Extract the (X, Y) coordinate from the center of the cell holding the provided text.  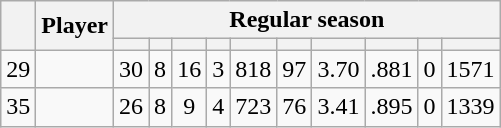
3.41 (338, 107)
16 (190, 69)
76 (294, 107)
3 (218, 69)
.881 (392, 69)
30 (132, 69)
1571 (470, 69)
4 (218, 107)
818 (254, 69)
26 (132, 107)
Player (75, 26)
29 (18, 69)
97 (294, 69)
723 (254, 107)
35 (18, 107)
1339 (470, 107)
3.70 (338, 69)
.895 (392, 107)
Regular season (308, 20)
9 (190, 107)
